Locate the cell with the specified text and output its [X, Y] center coordinate. 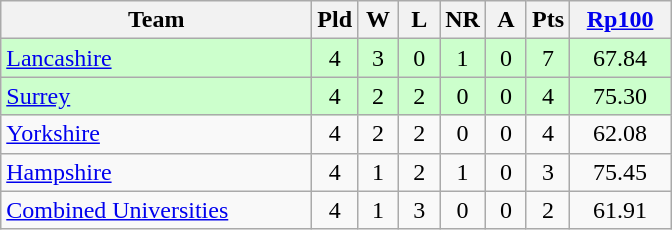
W [378, 20]
Rp100 [620, 20]
Lancashire [156, 58]
62.08 [620, 134]
75.30 [620, 96]
75.45 [620, 172]
61.91 [620, 210]
7 [548, 58]
Pts [548, 20]
Surrey [156, 96]
Combined Universities [156, 210]
Pld [335, 20]
NR [463, 20]
67.84 [620, 58]
Yorkshire [156, 134]
Hampshire [156, 172]
Team [156, 20]
A [506, 20]
L [420, 20]
